Locate the cell with the specified text and output its (x, y) center coordinate. 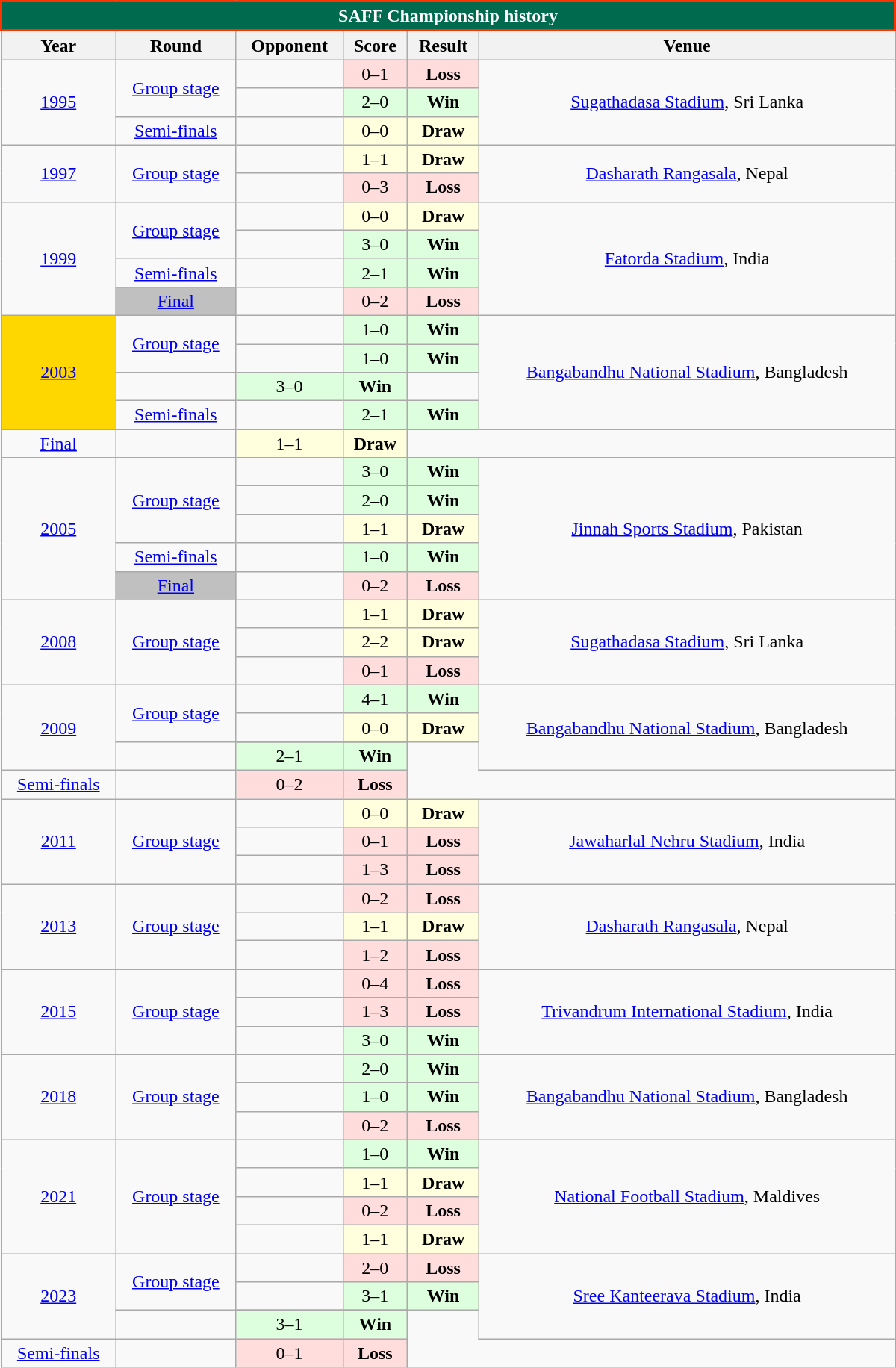
0–4 (375, 983)
2005 (58, 529)
Result (443, 45)
2008 (58, 642)
SAFF Championship history (448, 16)
Round (176, 45)
2015 (58, 1012)
1995 (58, 102)
Jinnah Sports Stadium, Pakistan (687, 529)
2023 (58, 1296)
Fatorda Stadium, India (687, 258)
Jawaharlal Nehru Stadium, India (687, 842)
Score (375, 45)
2011 (58, 842)
Venue (687, 45)
National Football Stadium, Maldives (687, 1196)
2003 (58, 372)
Trivandrum International Stadium, India (687, 1012)
2–2 (375, 642)
0–3 (375, 187)
2009 (58, 727)
1997 (58, 173)
Opponent (290, 45)
1999 (58, 258)
Sree Kanteerava Stadium, India (687, 1296)
2021 (58, 1196)
Year (58, 45)
1–2 (375, 955)
2018 (58, 1097)
2013 (58, 927)
4–1 (375, 699)
